Extract the [x, y] coordinate from the center of the cell holding the provided text.  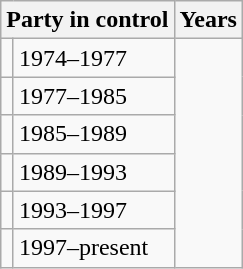
1993–1997 [94, 210]
1974–1977 [94, 58]
1985–1989 [94, 134]
Years [208, 20]
1989–1993 [94, 172]
1977–1985 [94, 96]
Party in control [88, 20]
1997–present [94, 248]
